Return [X, Y] of the center of cell containing provided text 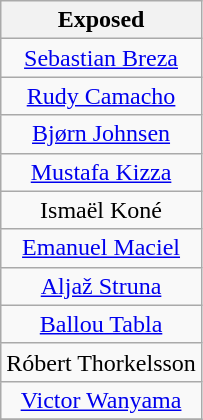
Exposed [102, 20]
Ismaël Koné [102, 210]
Victor Wanyama [102, 400]
Bjørn Johnsen [102, 134]
Ballou Tabla [102, 324]
Róbert Thorkelsson [102, 362]
Emanuel Maciel [102, 248]
Mustafa Kizza [102, 172]
Sebastian Breza [102, 58]
Aljaž Struna [102, 286]
Rudy Camacho [102, 96]
